Identify which cell holds the provided text, then report its (X, Y) central coordinate. 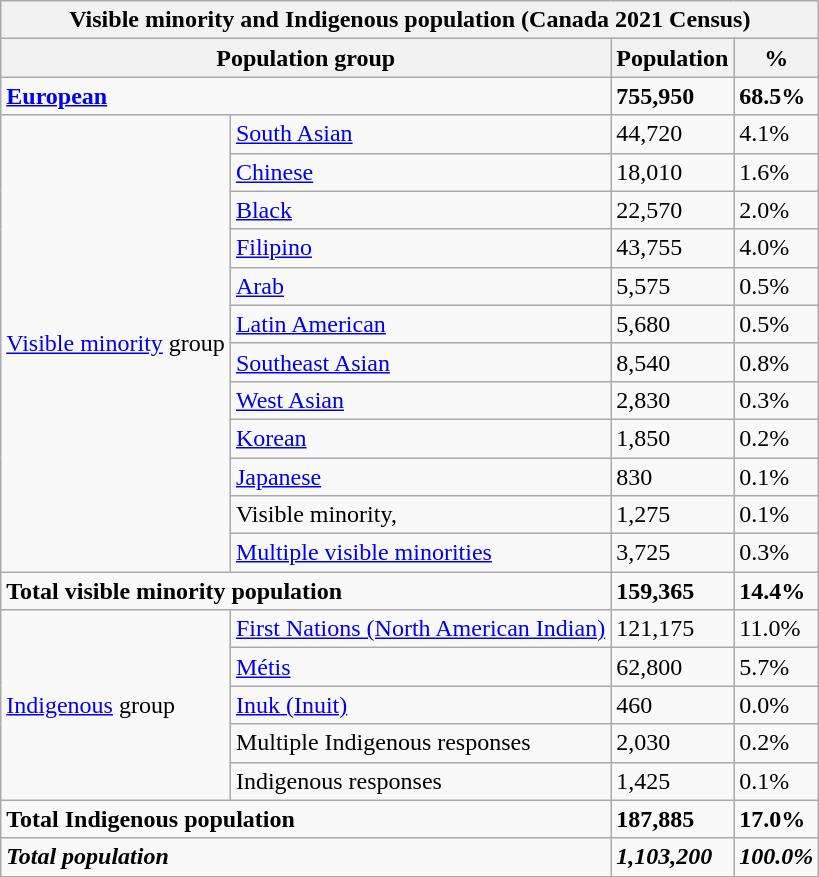
159,365 (672, 591)
Visible minority and Indigenous population (Canada 2021 Census) (410, 20)
Total population (306, 857)
0.8% (776, 362)
Indigenous responses (420, 781)
755,950 (672, 96)
4.0% (776, 248)
18,010 (672, 172)
West Asian (420, 400)
22,570 (672, 210)
100.0% (776, 857)
Total Indigenous population (306, 819)
11.0% (776, 629)
1,103,200 (672, 857)
2.0% (776, 210)
Total visible minority population (306, 591)
Japanese (420, 477)
2,030 (672, 743)
Multiple Indigenous responses (420, 743)
Latin American (420, 324)
1,850 (672, 438)
Population group (306, 58)
44,720 (672, 134)
Indigenous group (116, 705)
3,725 (672, 553)
2,830 (672, 400)
187,885 (672, 819)
460 (672, 705)
1,425 (672, 781)
17.0% (776, 819)
% (776, 58)
5,575 (672, 286)
Black (420, 210)
4.1% (776, 134)
Multiple visible minorities (420, 553)
Population (672, 58)
Korean (420, 438)
62,800 (672, 667)
8,540 (672, 362)
830 (672, 477)
43,755 (672, 248)
Visible minority, (420, 515)
Métis (420, 667)
68.5% (776, 96)
Visible minority group (116, 344)
Chinese (420, 172)
First Nations (North American Indian) (420, 629)
5,680 (672, 324)
0.0% (776, 705)
1,275 (672, 515)
5.7% (776, 667)
European (306, 96)
14.4% (776, 591)
Arab (420, 286)
1.6% (776, 172)
Inuk (Inuit) (420, 705)
South Asian (420, 134)
121,175 (672, 629)
Filipino (420, 248)
Southeast Asian (420, 362)
